Provide the [X, Y] coordinate of the cell's center where the given text is located.  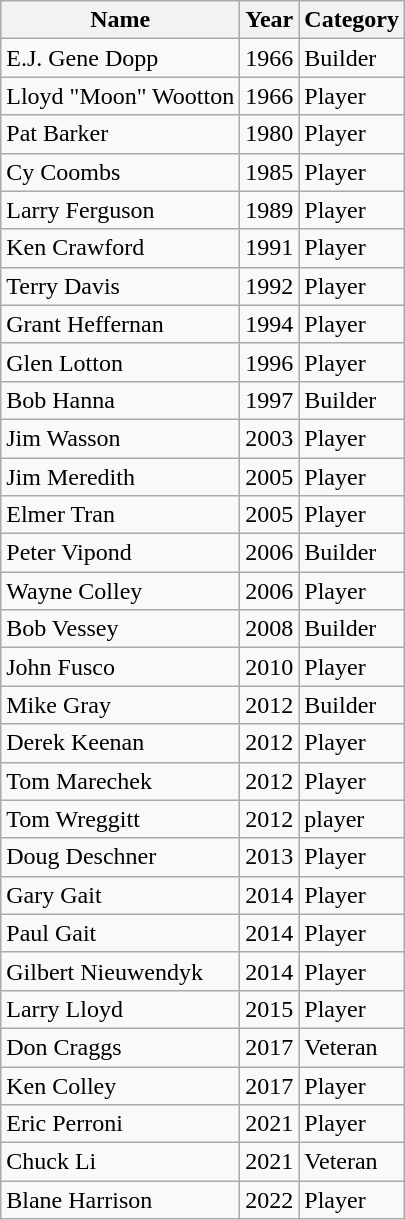
1980 [270, 134]
Larry Ferguson [120, 210]
Don Craggs [120, 1047]
Tom Marechek [120, 781]
1985 [270, 172]
John Fusco [120, 667]
1996 [270, 362]
2015 [270, 1009]
Blane Harrison [120, 1200]
Ken Crawford [120, 248]
Doug Deschner [120, 857]
2003 [270, 438]
Paul Gait [120, 933]
Elmer Tran [120, 515]
Bob Hanna [120, 400]
Glen Lotton [120, 362]
Gary Gait [120, 895]
1989 [270, 210]
Tom Wreggitt [120, 819]
Bob Vessey [120, 629]
1992 [270, 286]
1994 [270, 324]
Eric Perroni [120, 1124]
Lloyd "Moon" Wootton [120, 96]
Terry Davis [120, 286]
Mike Gray [120, 705]
2008 [270, 629]
1997 [270, 400]
Peter Vipond [120, 553]
1991 [270, 248]
Larry Lloyd [120, 1009]
Year [270, 20]
2010 [270, 667]
Jim Meredith [120, 477]
Grant Heffernan [120, 324]
player [352, 819]
Jim Wasson [120, 438]
Wayne Colley [120, 591]
Cy Coombs [120, 172]
2013 [270, 857]
Derek Keenan [120, 743]
2022 [270, 1200]
Pat Barker [120, 134]
Ken Colley [120, 1085]
Gilbert Nieuwendyk [120, 971]
Chuck Li [120, 1162]
Name [120, 20]
E.J. Gene Dopp [120, 58]
Category [352, 20]
